Return the (X, Y) coordinate for the center point of the cell that contains the specified text.  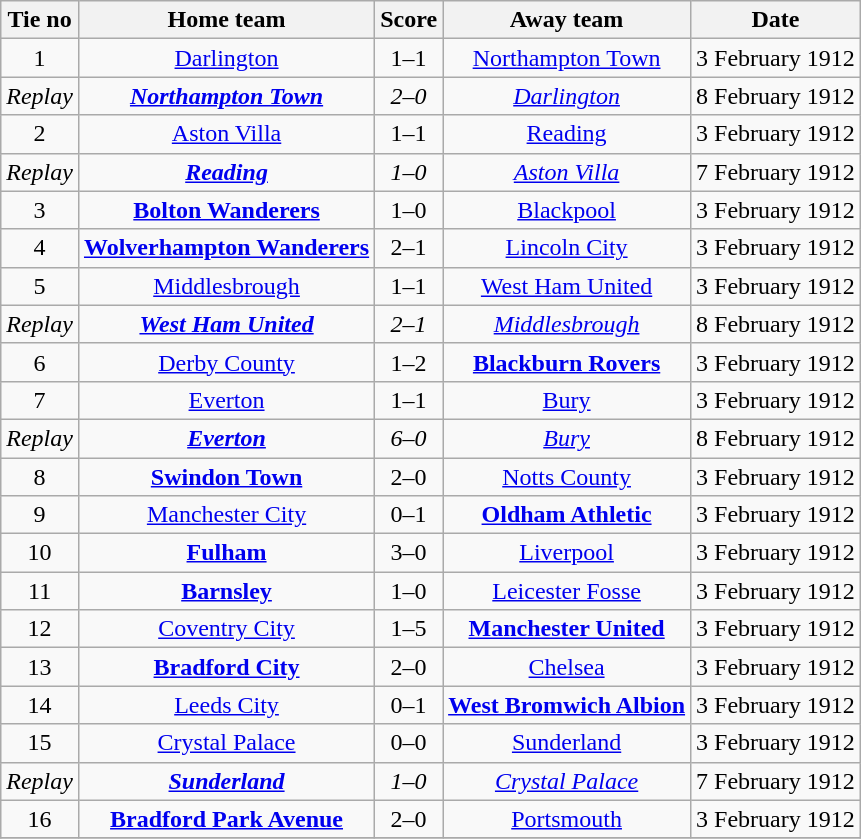
16 (40, 819)
Chelsea (567, 667)
Bradford Park Avenue (226, 819)
3–0 (409, 553)
West Bromwich Albion (567, 705)
Bolton Wanderers (226, 210)
Bradford City (226, 667)
Derby County (226, 362)
Manchester United (567, 629)
14 (40, 705)
Tie no (40, 20)
Wolverhampton Wanderers (226, 248)
5 (40, 286)
6–0 (409, 438)
Blackburn Rovers (567, 362)
6 (40, 362)
Liverpool (567, 553)
Blackpool (567, 210)
Score (409, 20)
Lincoln City (567, 248)
10 (40, 553)
Date (776, 20)
11 (40, 591)
Swindon Town (226, 477)
15 (40, 743)
1 (40, 58)
8 (40, 477)
Home team (226, 20)
1–5 (409, 629)
0–0 (409, 743)
Fulham (226, 553)
Coventry City (226, 629)
12 (40, 629)
Leeds City (226, 705)
Portsmouth (567, 819)
Barnsley (226, 591)
Oldham Athletic (567, 515)
4 (40, 248)
13 (40, 667)
7 (40, 400)
1–2 (409, 362)
Away team (567, 20)
Manchester City (226, 515)
3 (40, 210)
Leicester Fosse (567, 591)
Notts County (567, 477)
2 (40, 134)
9 (40, 515)
